From the cell containing the given text, extract its center point as [x, y] coordinate. 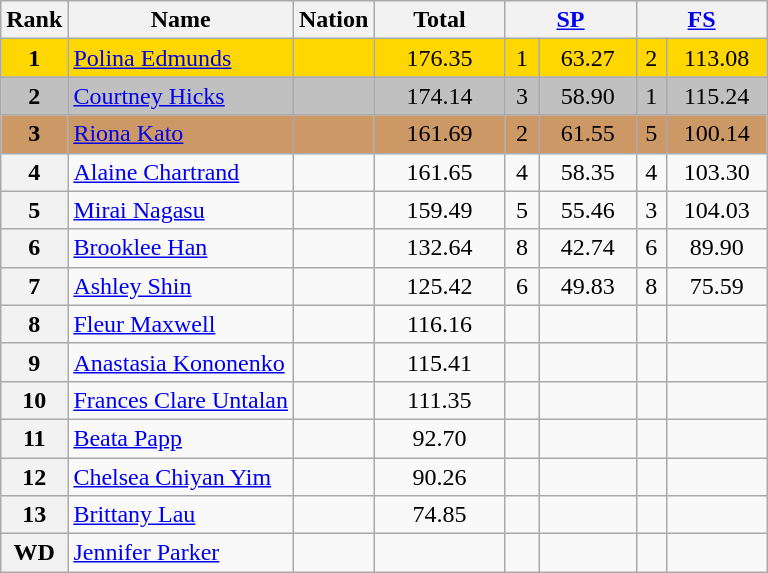
174.14 [440, 96]
113.08 [716, 58]
Frances Clare Untalan [181, 400]
Brittany Lau [181, 515]
SP [570, 20]
104.03 [716, 210]
Alaine Chartrand [181, 172]
Total [440, 20]
11 [34, 438]
Ashley Shin [181, 286]
13 [34, 515]
92.70 [440, 438]
9 [34, 362]
176.35 [440, 58]
159.49 [440, 210]
12 [34, 477]
61.55 [588, 134]
Name [181, 20]
FS [702, 20]
Polina Edmunds [181, 58]
49.83 [588, 286]
161.69 [440, 134]
Rank [34, 20]
100.14 [716, 134]
7 [34, 286]
Mirai Nagasu [181, 210]
Chelsea Chiyan Yim [181, 477]
Fleur Maxwell [181, 324]
63.27 [588, 58]
116.16 [440, 324]
WD [34, 553]
Riona Kato [181, 134]
125.42 [440, 286]
103.30 [716, 172]
58.90 [588, 96]
115.41 [440, 362]
132.64 [440, 248]
Nation [334, 20]
75.59 [716, 286]
Jennifer Parker [181, 553]
Anastasia Kononenko [181, 362]
161.65 [440, 172]
89.90 [716, 248]
58.35 [588, 172]
55.46 [588, 210]
Beata Papp [181, 438]
42.74 [588, 248]
Courtney Hicks [181, 96]
111.35 [440, 400]
115.24 [716, 96]
Brooklee Han [181, 248]
74.85 [440, 515]
90.26 [440, 477]
10 [34, 400]
